Output the (x, y) coordinate of the center of the cell containing the given text.  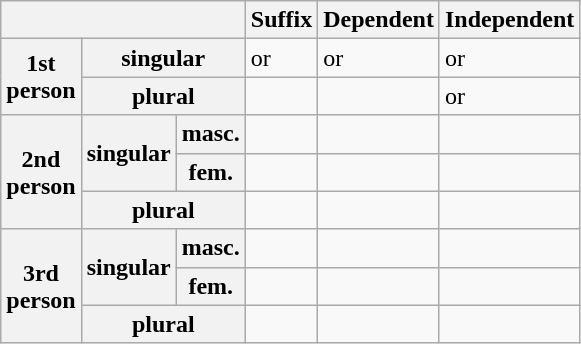
1stperson (41, 77)
Suffix (281, 20)
Dependent (379, 20)
2ndperson (41, 172)
3rdperson (41, 286)
Independent (509, 20)
